Search for the cell housing the specified text and yield its (x, y) center coordinate. 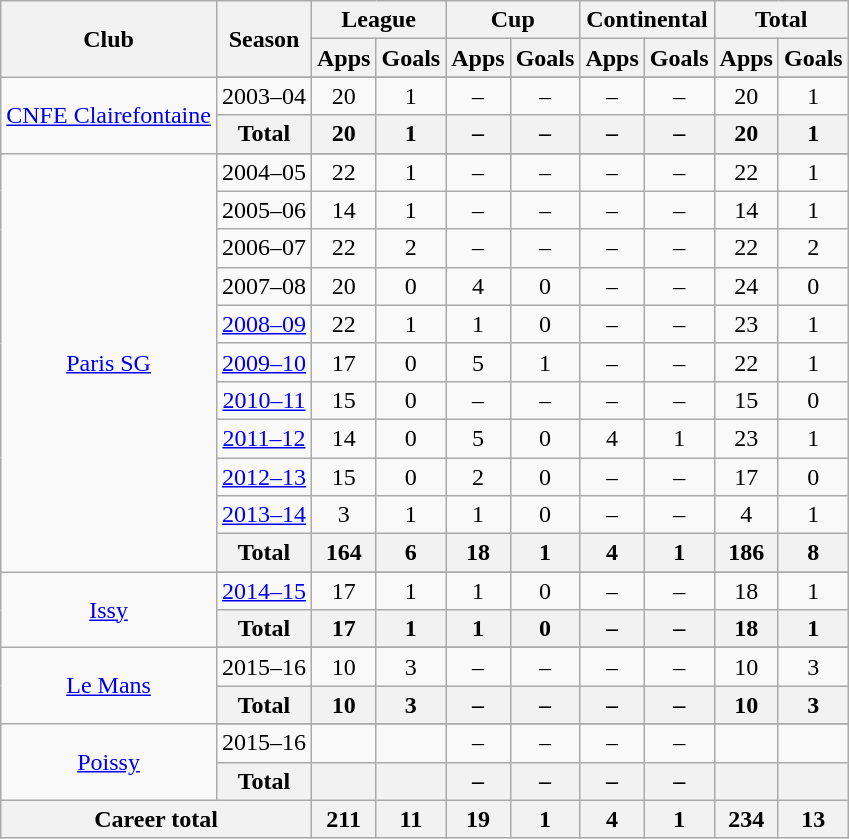
24 (746, 286)
6 (411, 553)
211 (344, 819)
2003–04 (264, 96)
Club (109, 39)
2004–05 (264, 172)
13 (813, 819)
2008–09 (264, 324)
2010–11 (264, 400)
2009–10 (264, 362)
186 (746, 553)
League (379, 20)
Career total (156, 819)
11 (411, 819)
Poissy (109, 762)
234 (746, 819)
Le Mans (109, 686)
2005–06 (264, 210)
8 (813, 553)
Cup (513, 20)
2013–14 (264, 515)
164 (344, 553)
2011–12 (264, 438)
Issy (109, 610)
19 (478, 819)
2012–13 (264, 477)
2006–07 (264, 248)
CNFE Clairefontaine (109, 115)
Paris SG (109, 362)
2014–15 (264, 591)
2007–08 (264, 286)
Season (264, 39)
Continental (647, 20)
